Pinpoint the cell where the given text exists, returning its (X, Y) midpoint coordinate. 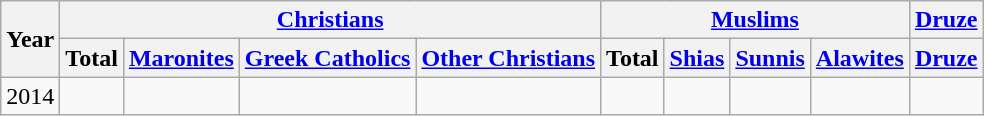
Christians (330, 20)
Greek Catholics (328, 58)
Other Christians (508, 58)
Shias (697, 58)
Muslims (756, 20)
Sunnis (770, 58)
Alawites (860, 58)
2014 (30, 96)
Year (30, 39)
Maronites (181, 58)
